Provide the [X, Y] coordinate of the cell's center where the given text is located.  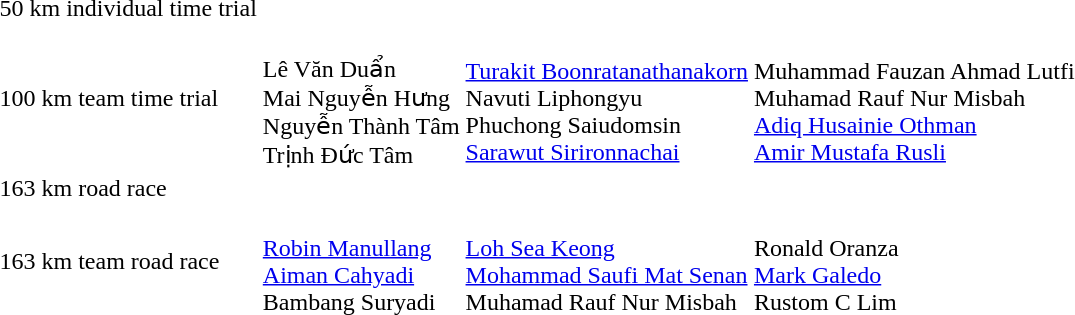
Lê Văn DuẩnMai Nguyễn HưngNguyễn Thành TâmTrịnh Đức Tâm [361, 98]
Turakit BoonratanathanakornNavuti LiphongyuPhuchong SaiudomsinSarawut Sirironnachai [606, 98]
